Detect which cell encompasses the target text, then output its (x, y) center coordinate. 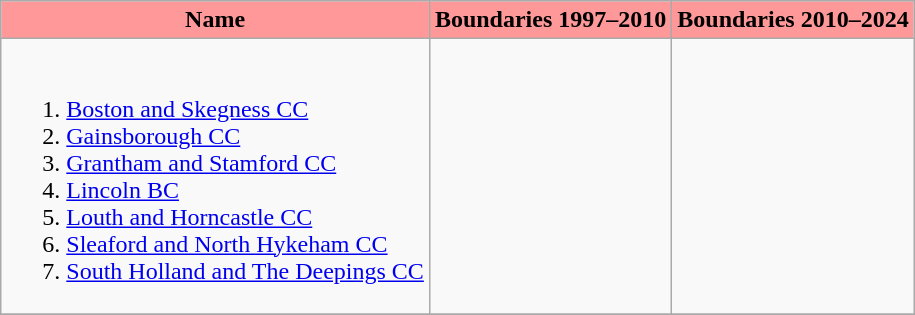
Name (216, 20)
Boundaries 2010–2024 (793, 20)
Boundaries 1997–2010 (550, 20)
